Return (X, Y) of the center of cell containing provided text 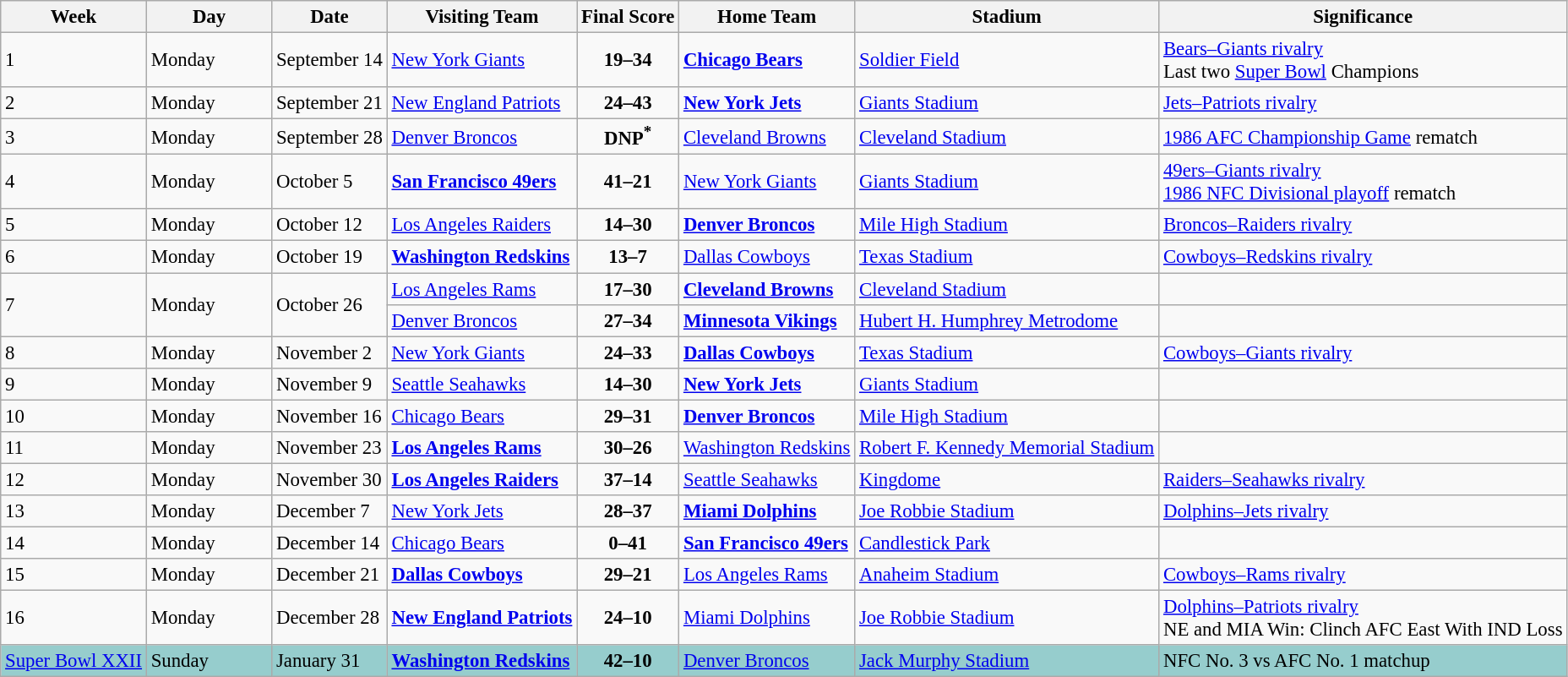
December 21 (329, 575)
Broncos–Raiders rivalry (1364, 226)
November 30 (329, 479)
16 (74, 619)
Dolphins–Jets rivalry (1364, 511)
0–41 (629, 543)
Minnesota Vikings (767, 320)
7 (74, 304)
September 21 (329, 103)
6 (74, 257)
49ers–Giants rivalry1986 NFC Divisional playoff rematch (1364, 183)
Sunday (209, 661)
2 (74, 103)
October 12 (329, 226)
Bears–Giants rivalryLast two Super Bowl Champions (1364, 61)
27–34 (629, 320)
December 28 (329, 619)
Raiders–Seahawks rivalry (1364, 479)
15 (74, 575)
13–7 (629, 257)
Jets–Patriots rivalry (1364, 103)
Robert F. Kennedy Memorial Stadium (1007, 448)
September 28 (329, 137)
Cowboys–Rams rivalry (1364, 575)
Cowboys–Redskins rivalry (1364, 257)
42–10 (629, 661)
8 (74, 352)
Stadium (1007, 17)
12 (74, 479)
November 2 (329, 352)
24–43 (629, 103)
November 16 (329, 416)
Jack Murphy Stadium (1007, 661)
41–21 (629, 183)
December 7 (329, 511)
October 19 (329, 257)
37–14 (629, 479)
30–26 (629, 448)
Soldier Field (1007, 61)
Week (74, 17)
Kingdome (1007, 479)
1986 AFC Championship Game rematch (1364, 137)
9 (74, 384)
November 23 (329, 448)
17–30 (629, 289)
19–34 (629, 61)
29–21 (629, 575)
3 (74, 137)
24–33 (629, 352)
Home Team (767, 17)
5 (74, 226)
Final Score (629, 17)
Visiting Team (482, 17)
NFC No. 3 vs AFC No. 1 matchup (1364, 661)
September 14 (329, 61)
Candlestick Park (1007, 543)
November 9 (329, 384)
Day (209, 17)
29–31 (629, 416)
13 (74, 511)
Dolphins–Patriots rivalryNE and MIA Win: Clinch AFC East With IND Loss (1364, 619)
December 14 (329, 543)
DNP* (629, 137)
1 (74, 61)
Significance (1364, 17)
Hubert H. Humphrey Metrodome (1007, 320)
10 (74, 416)
14 (74, 543)
October 26 (329, 304)
28–37 (629, 511)
24–10 (629, 619)
Date (329, 17)
Super Bowl XXII (74, 661)
October 5 (329, 183)
11 (74, 448)
4 (74, 183)
Anaheim Stadium (1007, 575)
Cowboys–Giants rivalry (1364, 352)
January 31 (329, 661)
